Extract the (x, y) coordinate from the center of the cell holding the provided text.  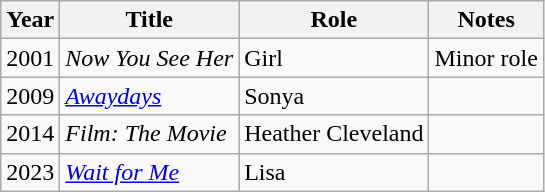
Role (334, 20)
Now You See Her (150, 58)
Lisa (334, 172)
Title (150, 20)
Awaydays (150, 96)
2009 (30, 96)
2001 (30, 58)
Notes (486, 20)
Sonya (334, 96)
Minor role (486, 58)
Girl (334, 58)
Year (30, 20)
2023 (30, 172)
Wait for Me (150, 172)
Heather Cleveland (334, 134)
2014 (30, 134)
Film: The Movie (150, 134)
